Detect which cell encompasses the target text, then output its (x, y) center coordinate. 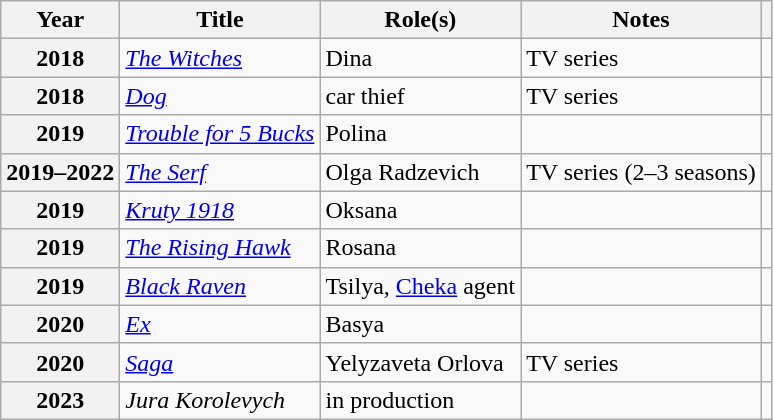
The Witches (220, 58)
Kruty 1918 (220, 210)
Jura Korolevych (220, 400)
Year (60, 20)
Oksana (420, 210)
The Serf (220, 172)
Polina (420, 134)
Notes (642, 20)
Ex (220, 324)
2023 (60, 400)
TV series (2–3 seasons) (642, 172)
Title (220, 20)
Saga (220, 362)
2019–2022 (60, 172)
Yelyzaveta Orlova (420, 362)
The Rising Hawk (220, 248)
Black Raven (220, 286)
car thief (420, 96)
Role(s) (420, 20)
Olga Radzevich (420, 172)
Rosana (420, 248)
Basya (420, 324)
in production (420, 400)
Tsilya, Cheka agent (420, 286)
Trouble for 5 Bucks (220, 134)
Dog (220, 96)
Dina (420, 58)
